Output the [x, y] coordinate of the center of the cell containing the given text.  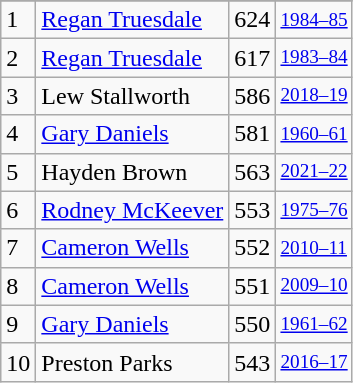
552 [252, 248]
550 [252, 324]
8 [18, 286]
581 [252, 134]
1984–85 [314, 20]
1960–61 [314, 134]
1961–62 [314, 324]
4 [18, 134]
1983–84 [314, 58]
2016–17 [314, 362]
1975–76 [314, 210]
5 [18, 172]
10 [18, 362]
2021–22 [314, 172]
1 [18, 20]
553 [252, 210]
2009–10 [314, 286]
6 [18, 210]
Lew Stallworth [132, 96]
3 [18, 96]
Preston Parks [132, 362]
624 [252, 20]
7 [18, 248]
617 [252, 58]
563 [252, 172]
586 [252, 96]
Rodney McKeever [132, 210]
543 [252, 362]
2018–19 [314, 96]
551 [252, 286]
2 [18, 58]
9 [18, 324]
Hayden Brown [132, 172]
2010–11 [314, 248]
